Provide the [X, Y] coordinate of the cell's center where the given text is located.  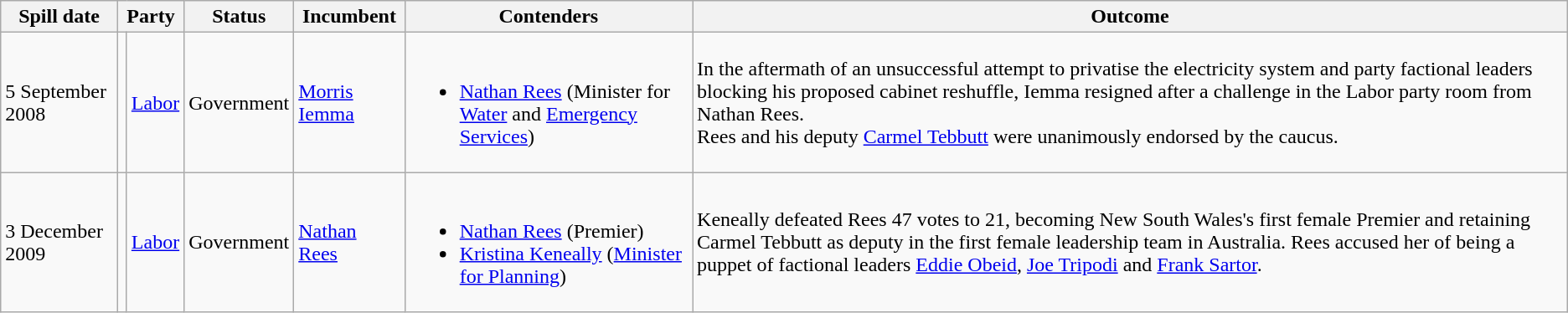
Nathan Rees (Minister for Water and Emergency Services) [548, 102]
Nathan Rees [349, 243]
Nathan Rees (Premier)Kristina Keneally (Minister for Planning) [548, 243]
Outcome [1131, 17]
Contenders [548, 17]
Incumbent [349, 17]
5 September 2008 [59, 102]
Morris Iemma [349, 102]
Party [151, 17]
Spill date [59, 17]
3 December 2009 [59, 243]
Status [240, 17]
